Pinpoint the cell where the given text exists, returning its [X, Y] midpoint coordinate. 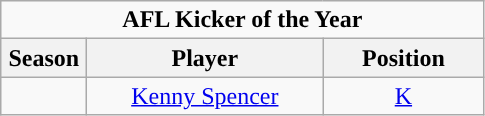
K [404, 96]
AFL Kicker of the Year [242, 20]
Position [404, 58]
Season [44, 58]
Player [205, 58]
Kenny Spencer [205, 96]
